From the cell containing the given text, extract its center point as (X, Y) coordinate. 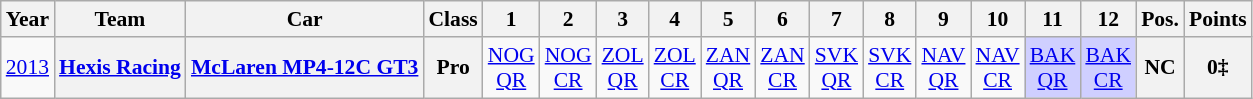
Car (305, 19)
Pro (452, 68)
McLaren MP4-12C GT3 (305, 68)
2 (568, 19)
7 (836, 19)
ZOLCR (675, 68)
Pos. (1160, 19)
Class (452, 19)
NC (1160, 68)
3 (623, 19)
Year (28, 19)
SVKCR (890, 68)
10 (998, 19)
2013 (28, 68)
6 (782, 19)
Hexis Racing (120, 68)
NAVQR (943, 68)
ZANQR (728, 68)
11 (1053, 19)
12 (1108, 19)
SVKQR (836, 68)
8 (890, 19)
9 (943, 19)
Team (120, 19)
1 (512, 19)
5 (728, 19)
Points (1218, 19)
4 (675, 19)
NOGQR (512, 68)
0‡ (1218, 68)
ZOLQR (623, 68)
NOGCR (568, 68)
NAVCR (998, 68)
BAKCR (1108, 68)
ZANCR (782, 68)
BAKQR (1053, 68)
